Search for the cell housing the specified text and yield its (X, Y) center coordinate. 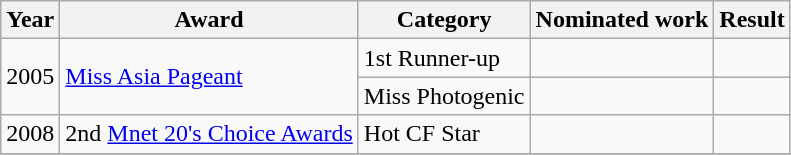
Hot CF Star (444, 134)
1st Runner-up (444, 58)
Nominated work (622, 20)
2005 (30, 77)
2008 (30, 134)
2nd Mnet 20's Choice Awards (209, 134)
Result (752, 20)
Category (444, 20)
Award (209, 20)
Miss Photogenic (444, 96)
Miss Asia Pageant (209, 77)
Year (30, 20)
